Scan for the cell matching the given text and deliver its (X, Y) coordinate at center. 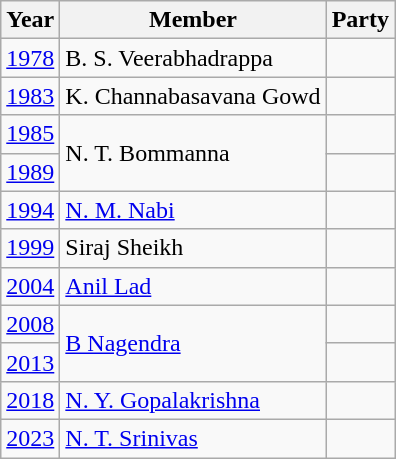
Member (193, 20)
2018 (30, 400)
2023 (30, 438)
1983 (30, 96)
Anil Lad (193, 286)
N. T. Bommanna (193, 153)
Siraj Sheikh (193, 248)
2013 (30, 362)
Year (30, 20)
1978 (30, 58)
1989 (30, 172)
2008 (30, 324)
1994 (30, 210)
1999 (30, 248)
K. Channabasavana Gowd (193, 96)
N. M. Nabi (193, 210)
N. T. Srinivas (193, 438)
B. S. Veerabhadrappa (193, 58)
B Nagendra (193, 343)
2004 (30, 286)
N. Y. Gopalakrishna (193, 400)
1985 (30, 134)
Party (360, 20)
